Return [x, y] of the center of cell containing provided text 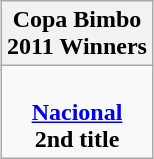
Copa Bimbo2011 Winners [78, 34]
Nacional2nd title [78, 112]
